Return (X, Y) of the center of cell containing provided text 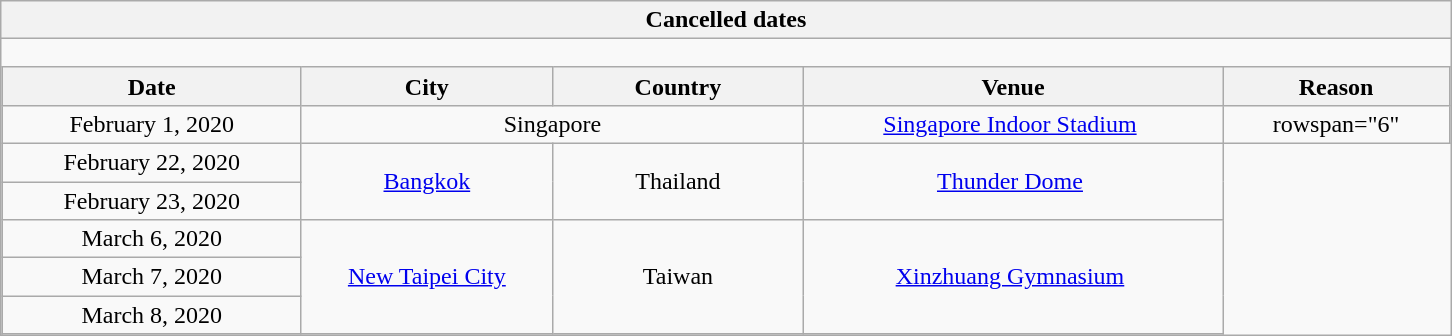
Cancelled dates (726, 20)
New Taipei City (426, 277)
City (426, 86)
February 1, 2020 (152, 124)
March 6, 2020 (152, 239)
Venue (1012, 86)
Singapore Indoor Stadium (1012, 124)
February 22, 2020 (152, 162)
Taiwan (678, 277)
rowspan="6" (1336, 124)
Date (152, 86)
March 7, 2020 (152, 277)
February 23, 2020 (152, 201)
Thailand (678, 181)
Reason (1336, 86)
Singapore (552, 124)
Country (678, 86)
Bangkok (426, 181)
Thunder Dome (1012, 181)
Xinzhuang Gymnasium (1012, 277)
March 8, 2020 (152, 315)
